Return [X, Y] of the center of cell containing provided text 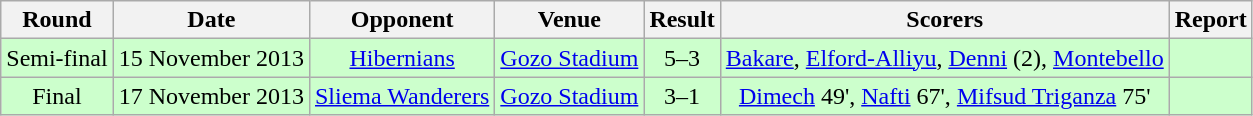
Bakare, Elford-Alliyu, Denni (2), Montebello [944, 58]
17 November 2013 [211, 96]
Result [682, 20]
Venue [570, 20]
Round [57, 20]
Report [1210, 20]
3–1 [682, 96]
Date [211, 20]
Dimech 49', Nafti 67', Mifsud Triganza 75' [944, 96]
Final [57, 96]
Scorers [944, 20]
Sliema Wanderers [402, 96]
Semi-final [57, 58]
Hibernians [402, 58]
Opponent [402, 20]
5–3 [682, 58]
15 November 2013 [211, 58]
